Capture the cell that displays the provided text and extract its (x, y) central coordinate. 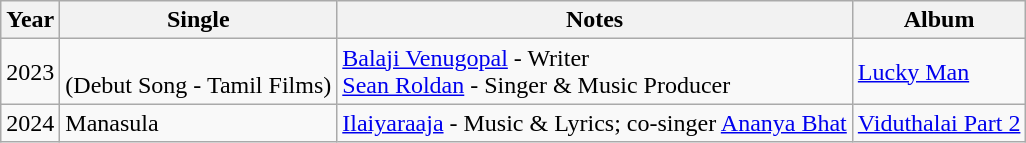
2024 (30, 123)
Notes (595, 20)
(Debut Song - Tamil Films) (198, 72)
Album (939, 20)
Lucky Man (939, 72)
Ilaiyaraaja - Music & Lyrics; co-singer Ananya Bhat (595, 123)
2023 (30, 72)
Year (30, 20)
Balaji Venugopal - WriterSean Roldan - Singer & Music Producer (595, 72)
Single (198, 20)
Viduthalai Part 2 (939, 123)
Manasula (198, 123)
